Search for the cell housing the specified text and yield its (X, Y) center coordinate. 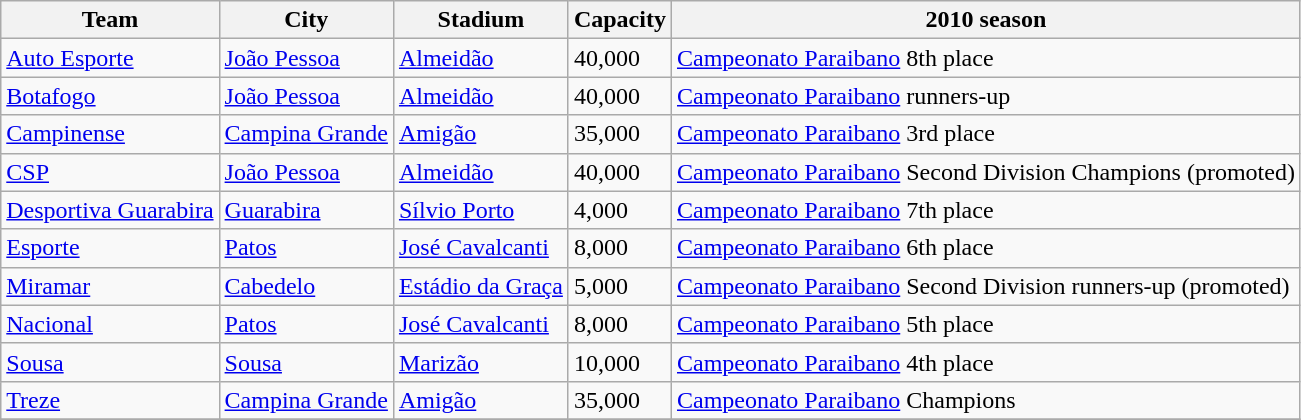
Campeonato Paraibano 7th place (986, 210)
Campeonato Paraibano 6th place (986, 248)
10,000 (620, 362)
Sílvio Porto (480, 210)
Campeonato Paraibano Second Division runners-up (promoted) (986, 286)
Campeonato Paraibano 4th place (986, 362)
4,000 (620, 210)
Desportiva Guarabira (110, 210)
Campeonato Paraibano runners-up (986, 96)
Campeonato Paraibano 8th place (986, 58)
Auto Esporte (110, 58)
Campeonato Paraibano 3rd place (986, 134)
Estádio da Graça (480, 286)
Campeonato Paraibano 5th place (986, 324)
CSP (110, 172)
Campeonato Paraibano Second Division Champions (promoted) (986, 172)
Campinense (110, 134)
Botafogo (110, 96)
Guarabira (306, 210)
Campeonato Paraibano Champions (986, 400)
Miramar (110, 286)
Treze (110, 400)
Stadium (480, 20)
5,000 (620, 286)
City (306, 20)
Cabedelo (306, 286)
Esporte (110, 248)
2010 season (986, 20)
Nacional (110, 324)
Capacity (620, 20)
Team (110, 20)
Marizão (480, 362)
